Search for the cell housing the specified text and yield its [X, Y] center coordinate. 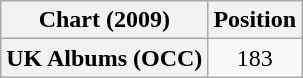
UK Albums (OCC) [104, 58]
Chart (2009) [104, 20]
183 [255, 58]
Position [255, 20]
